From the cell containing the given text, extract its center point as (x, y) coordinate. 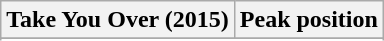
Take You Over (2015) (118, 20)
Peak position (308, 20)
